From the cell containing the given text, extract its center point as (X, Y) coordinate. 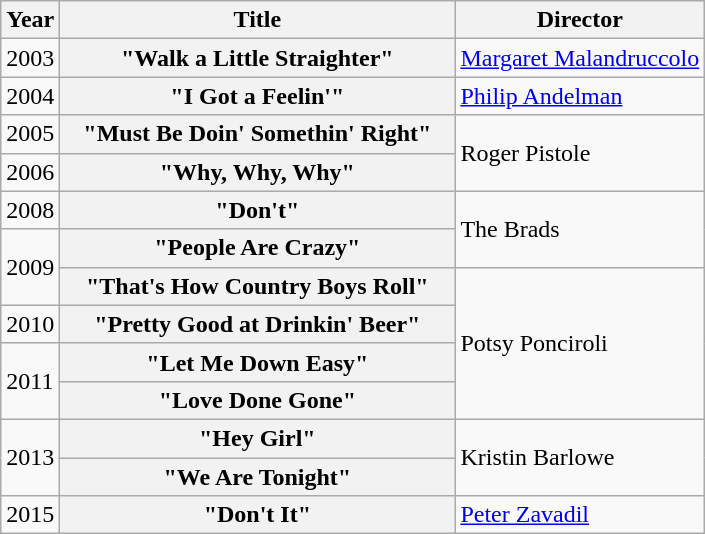
2004 (30, 96)
Roger Pistole (580, 153)
2006 (30, 172)
"Must Be Doin' Somethin' Right" (258, 134)
"Walk a Little Straighter" (258, 58)
2009 (30, 267)
Potsy Ponciroli (580, 343)
"Hey Girl" (258, 438)
Title (258, 20)
"Pretty Good at Drinkin' Beer" (258, 324)
Peter Zavadil (580, 515)
"Love Done Gone" (258, 400)
"Why, Why, Why" (258, 172)
"Don't" (258, 210)
Kristin Barlowe (580, 457)
"Don't It" (258, 515)
2015 (30, 515)
2013 (30, 457)
2008 (30, 210)
"We Are Tonight" (258, 477)
"That's How Country Boys Roll" (258, 286)
2003 (30, 58)
"Let Me Down Easy" (258, 362)
Philip Andelman (580, 96)
2011 (30, 381)
"I Got a Feelin'" (258, 96)
2005 (30, 134)
Year (30, 20)
Margaret Malandruccolo (580, 58)
"People Are Crazy" (258, 248)
2010 (30, 324)
The Brads (580, 229)
Director (580, 20)
